Locate the cell with the specified text and output its (X, Y) center coordinate. 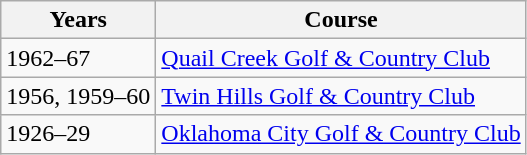
Years (78, 20)
1926–29 (78, 134)
Course (341, 20)
Oklahoma City Golf & Country Club (341, 134)
1962–67 (78, 58)
1956, 1959–60 (78, 96)
Quail Creek Golf & Country Club (341, 58)
Twin Hills Golf & Country Club (341, 96)
